Search for the cell housing the specified text and yield its (x, y) center coordinate. 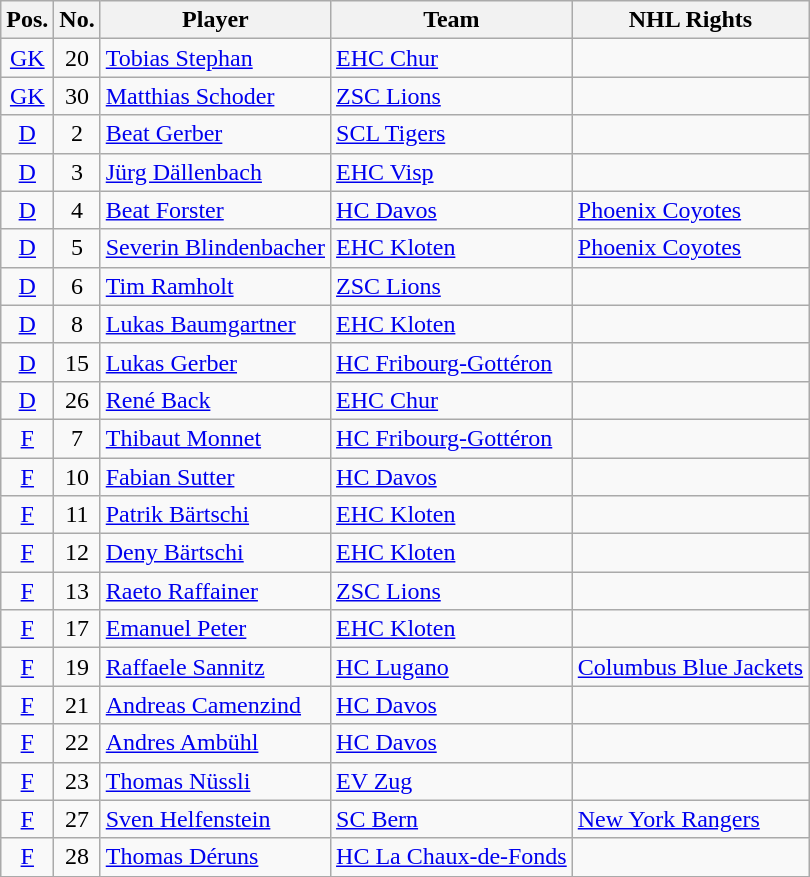
René Back (215, 400)
3 (77, 172)
12 (77, 553)
19 (77, 667)
Thomas Déruns (215, 857)
HC La Chaux-de-Fonds (452, 857)
4 (77, 210)
11 (77, 515)
New York Rangers (690, 819)
Matthias Schoder (215, 96)
Raeto Raffainer (215, 591)
EV Zug (452, 781)
2 (77, 134)
Lukas Gerber (215, 362)
Pos. (28, 20)
Lukas Baumgartner (215, 324)
Patrik Bärtschi (215, 515)
Thibaut Monnet (215, 438)
27 (77, 819)
Andres Ambühl (215, 743)
Beat Forster (215, 210)
Jürg Dällenbach (215, 172)
22 (77, 743)
Tim Ramholt (215, 286)
Team (452, 20)
23 (77, 781)
5 (77, 248)
8 (77, 324)
Fabian Sutter (215, 477)
6 (77, 286)
26 (77, 400)
21 (77, 705)
Severin Blindenbacher (215, 248)
Beat Gerber (215, 134)
Deny Bärtschi (215, 553)
Thomas Nüssli (215, 781)
SC Bern (452, 819)
17 (77, 629)
Raffaele Sannitz (215, 667)
EHC Visp (452, 172)
Player (215, 20)
15 (77, 362)
10 (77, 477)
No. (77, 20)
Sven Helfenstein (215, 819)
7 (77, 438)
HC Lugano (452, 667)
20 (77, 58)
Tobias Stephan (215, 58)
Emanuel Peter (215, 629)
28 (77, 857)
Columbus Blue Jackets (690, 667)
13 (77, 591)
SCL Tigers (452, 134)
NHL Rights (690, 20)
30 (77, 96)
Andreas Camenzind (215, 705)
